Locate the cell with the specified text and output its (x, y) center coordinate. 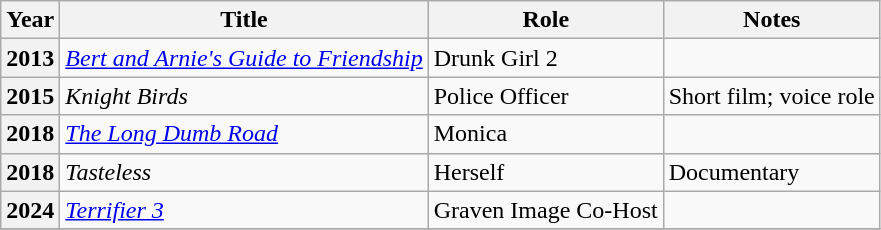
Documentary (772, 172)
Title (244, 20)
Role (546, 20)
Terrifier 3 (244, 210)
Tasteless (244, 172)
2013 (30, 58)
Drunk Girl 2 (546, 58)
Notes (772, 20)
Bert and Arnie's Guide to Friendship (244, 58)
2024 (30, 210)
Short film; voice role (772, 96)
2015 (30, 96)
Graven Image Co-Host (546, 210)
Police Officer (546, 96)
Year (30, 20)
Knight Birds (244, 96)
Monica (546, 134)
Herself (546, 172)
The Long Dumb Road (244, 134)
